For the text-containing cell, return its midpoint in [x, y] coordinate format. 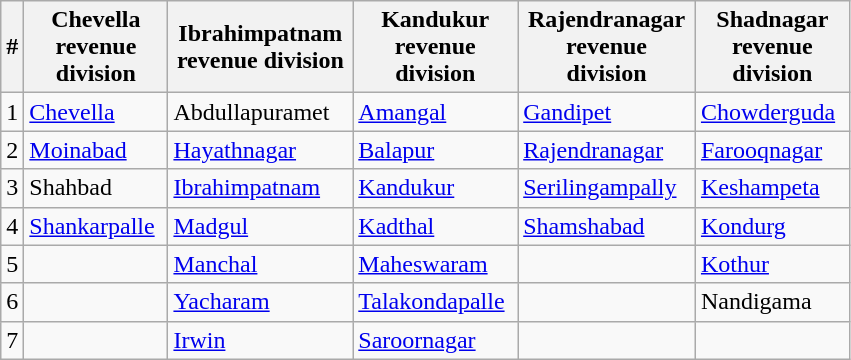
3 [12, 188]
Balapur [436, 150]
Serilingampally [607, 188]
7 [12, 340]
Moinabad [96, 150]
1 [12, 112]
Kandukur revenue division [436, 47]
# [12, 47]
Saroornagar [436, 340]
Maheswaram [436, 264]
6 [12, 302]
Chowderguda [772, 112]
Kadthal [436, 226]
Shahbad [96, 188]
Hayathnagar [260, 150]
Talakondapalle [436, 302]
Ibrahimpatnam [260, 188]
Nandigama [772, 302]
Madgul [260, 226]
Shamshabad [607, 226]
Kondurg [772, 226]
Kothur [772, 264]
Farooqnagar [772, 150]
Ibrahimpatnam revenue division [260, 47]
Abdullapuramet [260, 112]
2 [12, 150]
Irwin [260, 340]
Rajendranagar [607, 150]
Shadnagar revenue division [772, 47]
4 [12, 226]
Shankarpalle [96, 226]
Manchal [260, 264]
Amangal [436, 112]
Keshampeta [772, 188]
Yacharam [260, 302]
Gandipet [607, 112]
Chevella revenue division [96, 47]
Rajendranagar revenue division [607, 47]
Kandukur [436, 188]
5 [12, 264]
Chevella [96, 112]
